Scan for the cell matching the given text and deliver its [x, y] coordinate at center. 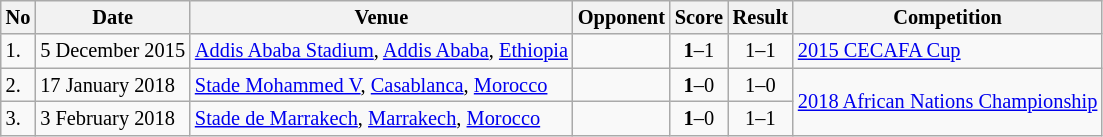
Date [112, 17]
Stade Mohammed V, Casablanca, Morocco [382, 85]
2. [18, 85]
3 February 2018 [112, 118]
5 December 2015 [112, 51]
2015 CECAFA Cup [948, 51]
Venue [382, 17]
Result [760, 17]
Stade de Marrakech, Marrakech, Morocco [382, 118]
1. [18, 51]
Score [699, 17]
Opponent [622, 17]
No [18, 17]
Competition [948, 17]
17 January 2018 [112, 85]
Addis Ababa Stadium, Addis Ababa, Ethiopia [382, 51]
3. [18, 118]
2018 African Nations Championship [948, 102]
